Search for the cell housing the specified text and yield its (X, Y) center coordinate. 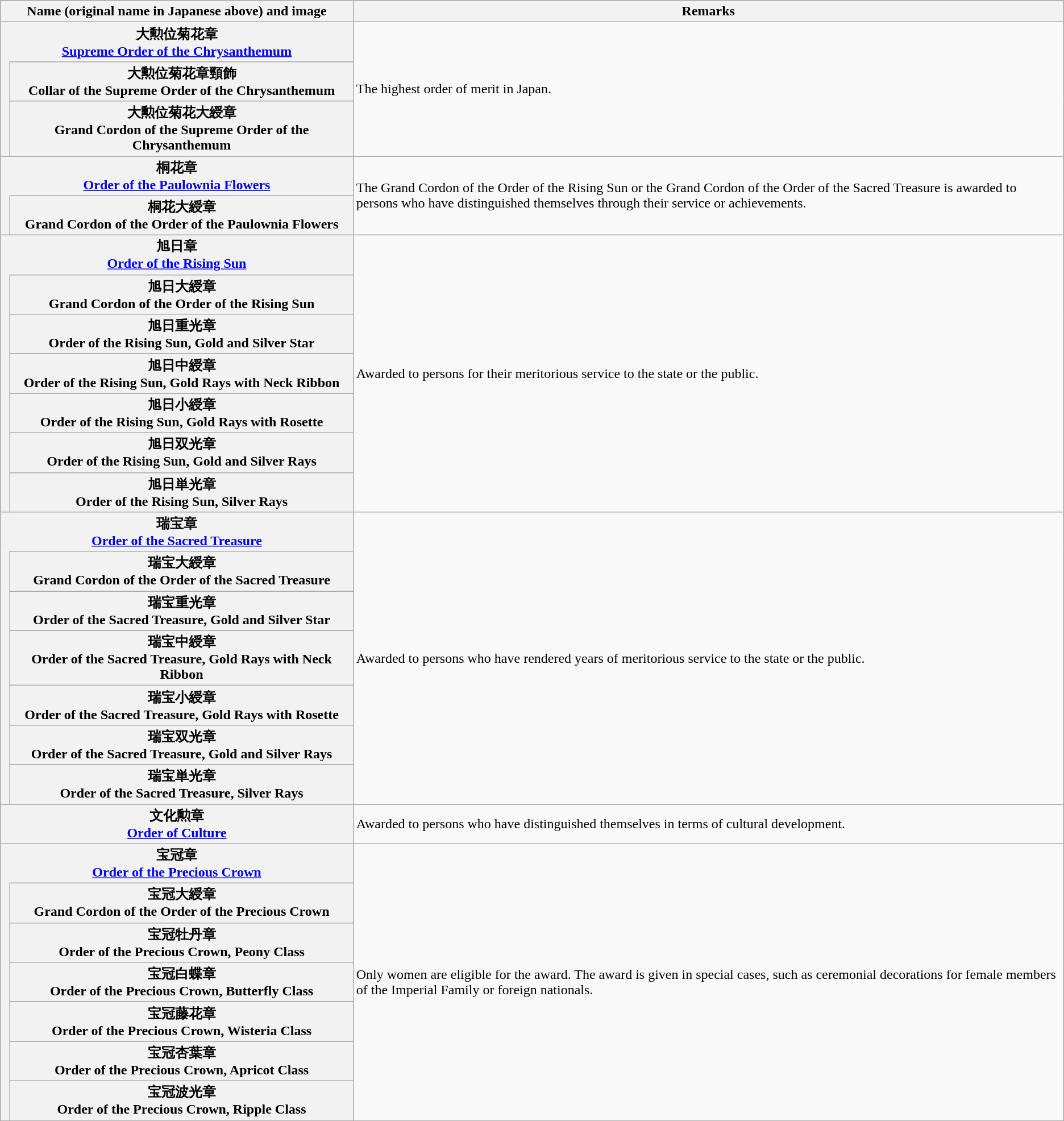
Name (original name in Japanese above) and image (177, 11)
桐花章Order of the Paulownia Flowers (177, 176)
宝冠杏葉章Order of the Precious Crown, Apricot Class (182, 1061)
宝冠白蝶章Order of the Precious Crown, Butterfly Class (182, 982)
旭日重光章Order of the Rising Sun, Gold and Silver Star (182, 334)
The highest order of merit in Japan. (708, 89)
Remarks (708, 11)
大勲位菊花大綬章Grand Cordon of the Supreme Order of the Chrysanthemum (182, 128)
桐花大綬章Grand Cordon of the Order of the Paulownia Flowers (182, 215)
旭日中綬章Order of the Rising Sun, Gold Rays with Neck Ribbon (182, 373)
瑞宝双光章Order of the Sacred Treasure, Gold and Silver Rays (182, 745)
大勲位菊花章頸飾Collar of the Supreme Order of the Chrysanthemum (182, 81)
文化勲章Order of Culture (177, 824)
瑞宝中綬章Order of the Sacred Treasure, Gold Rays with Neck Ribbon (182, 658)
旭日章Order of the Rising Sun (177, 255)
宝冠波光章Order of the Precious Crown, Ripple Class (182, 1101)
瑞宝章Order of the Sacred Treasure (177, 532)
瑞宝重光章Order of the Sacred Treasure, Gold and Silver Star (182, 611)
Awarded to persons who have distinguished themselves in terms of cultural development. (708, 824)
宝冠牡丹章Order of the Precious Crown, Peony Class (182, 943)
Awarded to persons for their meritorious service to the state or the public. (708, 374)
瑞宝単光章Order of the Sacred Treasure, Silver Rays (182, 784)
旭日単光章Order of the Rising Sun, Silver Rays (182, 492)
旭日双光章Order of the Rising Sun, Gold and Silver Rays (182, 452)
瑞宝大綬章Grand Cordon of the Order of the Sacred Treasure (182, 571)
旭日大綬章Grand Cordon of the Order of the Rising Sun (182, 294)
旭日小綬章Order of the Rising Sun, Gold Rays with Rosette (182, 413)
宝冠章Order of the Precious Crown (177, 863)
宝冠大綬章Grand Cordon of the Order of the Precious Crown (182, 903)
宝冠藤花章Order of the Precious Crown, Wisteria Class (182, 1022)
Awarded to persons who have rendered years of meritorious service to the state or the public. (708, 658)
瑞宝小綬章Order of the Sacred Treasure, Gold Rays with Rosette (182, 705)
大勲位菊花章Supreme Order of the Chrysanthemum (177, 42)
